Extract the (x, y) coordinate from the center of the cell holding the provided text.  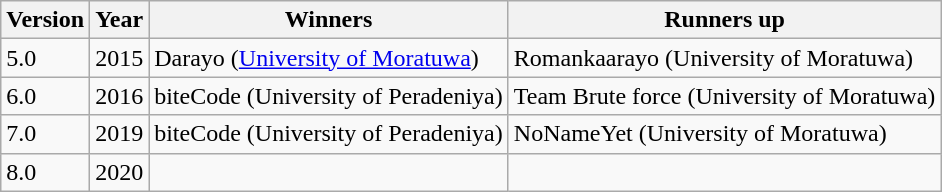
Team Brute force (University of Moratuwa) (724, 96)
Year (120, 20)
2016 (120, 96)
8.0 (46, 172)
5.0 (46, 58)
Runners up (724, 20)
Winners (329, 20)
6.0 (46, 96)
NoNameYet (University of Moratuwa) (724, 134)
7.0 (46, 134)
Romankaarayo (University of Moratuwa) (724, 58)
Darayo (University of Moratuwa) (329, 58)
2015 (120, 58)
2020 (120, 172)
2019 (120, 134)
Version (46, 20)
